From the cell containing the given text, extract its center point as [x, y] coordinate. 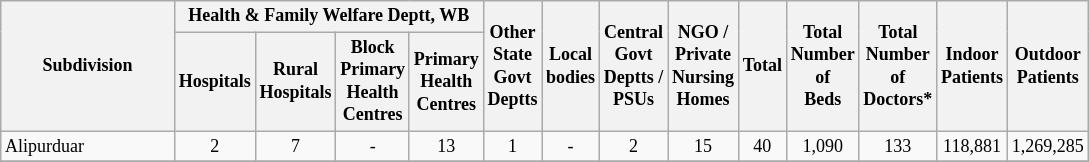
Subdivision [88, 66]
40 [762, 146]
Localbodies [571, 66]
Hospitals [214, 82]
TotalNumberofBeds [822, 66]
OtherStateGovtDeptts [512, 66]
133 [898, 146]
1,269,285 [1048, 146]
15 [704, 146]
OutdoorPatients [1048, 66]
BlockPrimaryHealthCentres [373, 82]
13 [446, 146]
CentralGovtDeptts /PSUs [633, 66]
1,090 [822, 146]
118,881 [972, 146]
PrimaryHealthCentres [446, 82]
7 [296, 146]
Health & Family Welfare Deptt, WB [328, 16]
Total [762, 66]
1 [512, 146]
TotalNumberofDoctors* [898, 66]
Alipurduar [88, 146]
NGO /PrivateNursingHomes [704, 66]
RuralHospitals [296, 82]
IndoorPatients [972, 66]
